Locate the cell with the specified text and output its (X, Y) center coordinate. 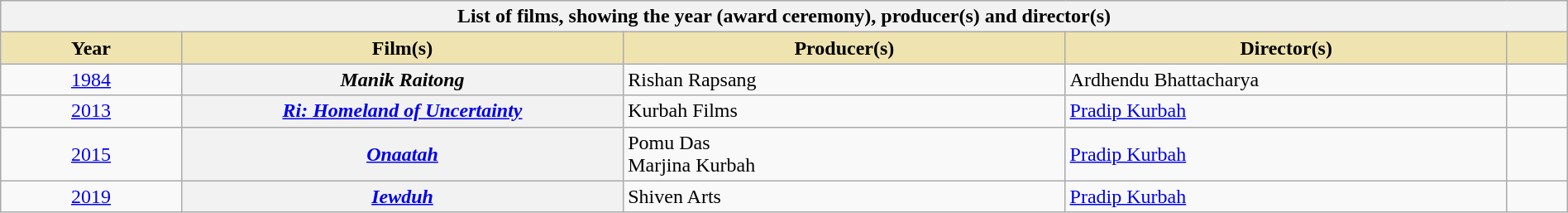
Shiven Arts (844, 196)
Kurbah Films (844, 111)
Iewduh (402, 196)
Film(s) (402, 48)
Rishan Rapsang (844, 80)
Manik Raitong (402, 80)
Year (91, 48)
Ri: Homeland of Uncertainty (402, 111)
2013 (91, 111)
Pomu Das Marjina Kurbah (844, 154)
Onaatah (402, 154)
Ardhendu Bhattacharya (1286, 80)
Director(s) (1286, 48)
1984 (91, 80)
2015 (91, 154)
List of films, showing the year (award ceremony), producer(s) and director(s) (784, 17)
2019 (91, 196)
Producer(s) (844, 48)
